Detect which cell encompasses the target text, then output its (X, Y) center coordinate. 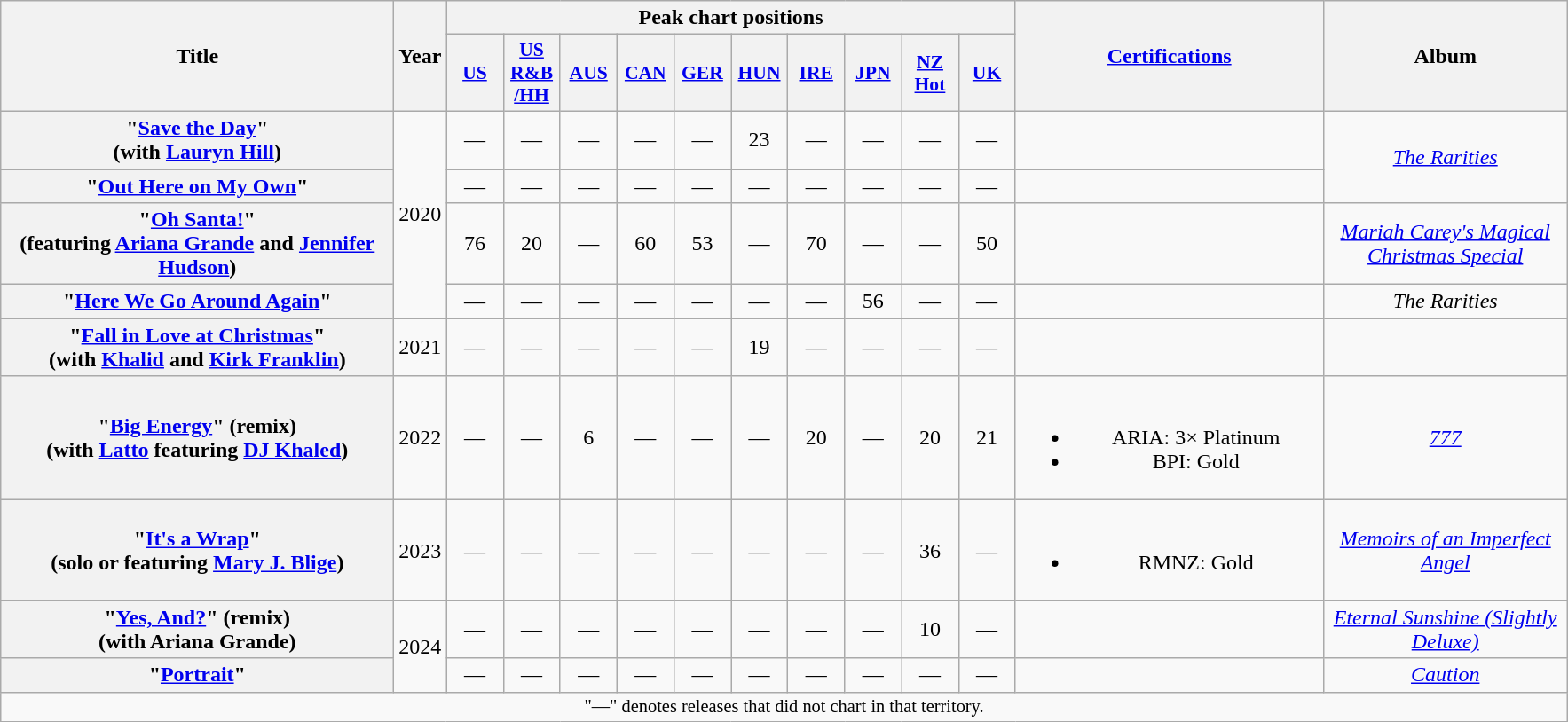
"—" denotes releases that did not chart in that territory. (784, 707)
Memoirs of an Imperfect Angel (1445, 550)
36 (930, 550)
2022 (421, 438)
Mariah Carey's Magical Christmas Special (1445, 244)
USR&B/HH (532, 73)
IRE (816, 73)
RMNZ: Gold (1170, 550)
56 (873, 302)
ARIA: 3× PlatinumBPI: Gold (1170, 438)
"Fall in Love at Christmas"(with Khalid and Kirk Franklin) (197, 348)
2023 (421, 550)
"It's a Wrap"(solo or featuring Mary J. Blige) (197, 550)
"Portrait" (197, 675)
"Oh Santa!" (featuring Ariana Grande and Jennifer Hudson) (197, 244)
Eternal Sunshine (Slightly Deluxe) (1445, 630)
2024 (421, 646)
GER (702, 73)
"Big Energy" (remix)(with Latto featuring DJ Khaled) (197, 438)
"Yes, And?" (remix)(with Ariana Grande) (197, 630)
50 (987, 244)
2021 (421, 348)
53 (702, 244)
"Save the Day"(with Lauryn Hill) (197, 140)
UK (987, 73)
10 (930, 630)
Caution (1445, 675)
Peak chart positions (731, 18)
HUN (760, 73)
"Here We Go Around Again" (197, 302)
777 (1445, 438)
US (475, 73)
"Out Here on My Own" (197, 185)
19 (760, 348)
AUS (588, 73)
Title (197, 57)
Year (421, 57)
2020 (421, 215)
21 (987, 438)
76 (475, 244)
60 (645, 244)
NZHot (930, 73)
70 (816, 244)
CAN (645, 73)
6 (588, 438)
JPN (873, 73)
23 (760, 140)
Album (1445, 57)
Certifications (1170, 57)
